Determine the (x, y) coordinate at the center of the cell enclosing the given text.  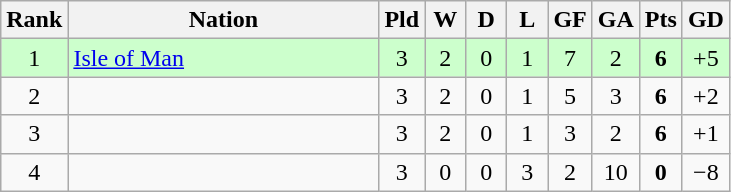
GD (706, 20)
Isle of Man (224, 58)
Pts (660, 20)
L (528, 20)
+5 (706, 58)
GF (570, 20)
−8 (706, 172)
W (446, 20)
Pld (402, 20)
GA (616, 20)
Rank (34, 20)
D (486, 20)
+2 (706, 96)
Nation (224, 20)
5 (570, 96)
+1 (706, 134)
4 (34, 172)
10 (616, 172)
7 (570, 58)
